Pinpoint the cell where the given text exists, returning its (x, y) midpoint coordinate. 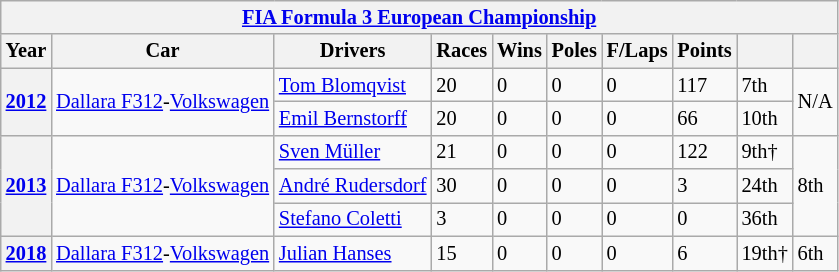
2018 (26, 253)
36th (765, 219)
6th (816, 253)
Tom Blomqvist (352, 85)
19th† (765, 253)
24th (765, 186)
9th† (765, 152)
10th (765, 118)
F/Laps (638, 51)
Sven Müller (352, 152)
117 (705, 85)
6 (705, 253)
Wins (520, 51)
Stefano Coletti (352, 219)
Emil Bernstorff (352, 118)
N/A (816, 102)
30 (462, 186)
2013 (26, 186)
15 (462, 253)
André Rudersdorf (352, 186)
122 (705, 152)
Year (26, 51)
8th (816, 186)
Races (462, 51)
2012 (26, 102)
FIA Formula 3 European Championship (420, 17)
Points (705, 51)
Drivers (352, 51)
21 (462, 152)
7th (765, 85)
Poles (574, 51)
Car (162, 51)
Julian Hanses (352, 253)
66 (705, 118)
